Locate the cell with the specified text and output its [X, Y] center coordinate. 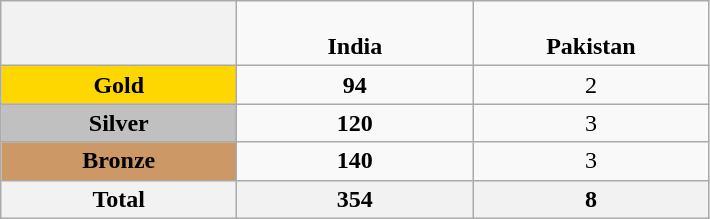
2 [591, 85]
Silver [119, 123]
8 [591, 199]
140 [355, 161]
Bronze [119, 161]
Gold [119, 85]
354 [355, 199]
India [355, 34]
Total [119, 199]
Pakistan [591, 34]
120 [355, 123]
94 [355, 85]
